Find where the given text appears and provide that cell's center as [x, y] coordinate. 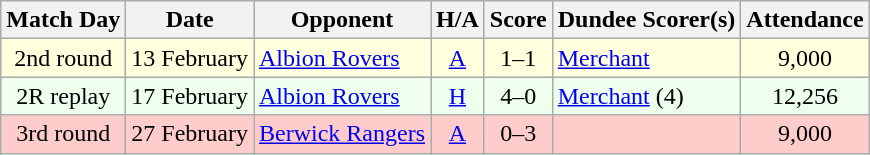
13 February [190, 58]
Merchant (4) [646, 96]
Match Day [64, 20]
Score [518, 20]
27 February [190, 134]
Merchant [646, 58]
12,256 [805, 96]
0–3 [518, 134]
2nd round [64, 58]
17 February [190, 96]
1–1 [518, 58]
Berwick Rangers [342, 134]
2R replay [64, 96]
3rd round [64, 134]
4–0 [518, 96]
H [458, 96]
Attendance [805, 20]
Dundee Scorer(s) [646, 20]
Date [190, 20]
H/A [458, 20]
Opponent [342, 20]
